Find where the given text appears and provide that cell's center as [X, Y] coordinate. 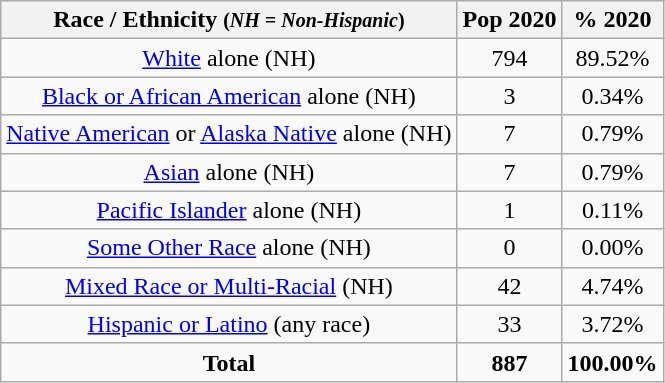
Hispanic or Latino (any race) [229, 324]
Mixed Race or Multi-Racial (NH) [229, 286]
Some Other Race alone (NH) [229, 248]
3 [510, 96]
Native American or Alaska Native alone (NH) [229, 134]
33 [510, 324]
0.11% [612, 210]
0 [510, 248]
100.00% [612, 362]
% 2020 [612, 20]
Asian alone (NH) [229, 172]
0.00% [612, 248]
Pacific Islander alone (NH) [229, 210]
Pop 2020 [510, 20]
Black or African American alone (NH) [229, 96]
89.52% [612, 58]
Total [229, 362]
3.72% [612, 324]
White alone (NH) [229, 58]
794 [510, 58]
0.34% [612, 96]
1 [510, 210]
887 [510, 362]
Race / Ethnicity (NH = Non-Hispanic) [229, 20]
4.74% [612, 286]
42 [510, 286]
